For the text-containing cell, return its midpoint in (X, Y) coordinate format. 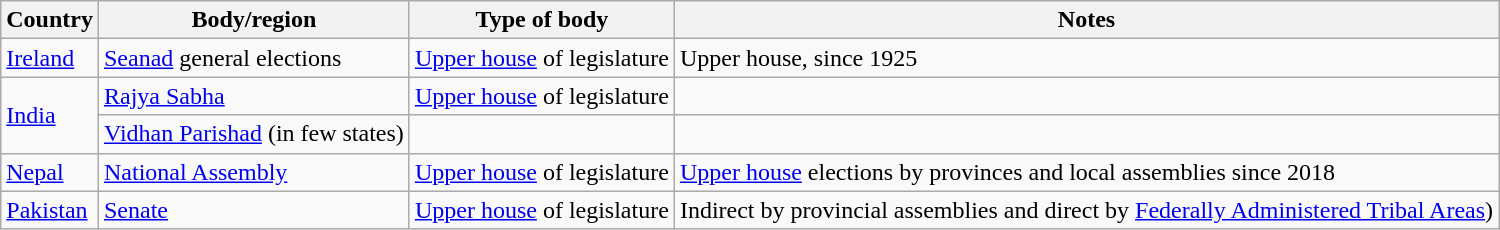
Seanad general elections (254, 58)
Nepal (50, 172)
Type of body (542, 20)
Senate (254, 210)
Ireland (50, 58)
Notes (1086, 20)
Body/region (254, 20)
National Assembly (254, 172)
India (50, 115)
Vidhan Parishad (in few states) (254, 134)
Country (50, 20)
Pakistan (50, 210)
Upper house, since 1925 (1086, 58)
Indirect by provincial assemblies and direct by Federally Administered Tribal Areas) (1086, 210)
Upper house elections by provinces and local assemblies since 2018 (1086, 172)
Rajya Sabha (254, 96)
